Output the [X, Y] coordinate of the center of the cell containing the given text.  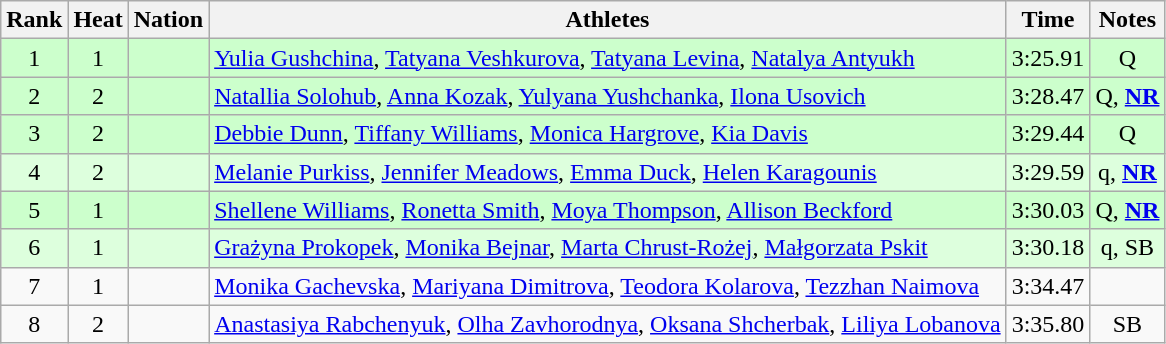
q, NR [1128, 172]
Nation [168, 20]
SB [1128, 324]
3:35.80 [1048, 324]
3:28.47 [1048, 96]
8 [34, 324]
4 [34, 172]
7 [34, 286]
Athletes [608, 20]
6 [34, 248]
Anastasiya Rabchenyuk, Olha Zavhorodnya, Oksana Shcherbak, Liliya Lobanova [608, 324]
Rank [34, 20]
Shellene Williams, Ronetta Smith, Moya Thompson, Allison Beckford [608, 210]
3 [34, 134]
Debbie Dunn, Tiffany Williams, Monica Hargrove, Kia Davis [608, 134]
Monika Gachevska, Mariyana Dimitrova, Teodora Kolarova, Tezzhan Naimova [608, 286]
3:29.44 [1048, 134]
Melanie Purkiss, Jennifer Meadows, Emma Duck, Helen Karagounis [608, 172]
Grażyna Prokopek, Monika Bejnar, Marta Chrust-Rożej, Małgorzata Pskit [608, 248]
3:29.59 [1048, 172]
3:30.03 [1048, 210]
3:34.47 [1048, 286]
Notes [1128, 20]
Natallia Solohub, Anna Kozak, Yulyana Yushchanka, Ilona Usovich [608, 96]
Time [1048, 20]
5 [34, 210]
q, SB [1128, 248]
3:30.18 [1048, 248]
Heat [98, 20]
3:25.91 [1048, 58]
Yulia Gushchina, Tatyana Veshkurova, Tatyana Levina, Natalya Antyukh [608, 58]
